Return (x, y) of the center of cell containing provided text 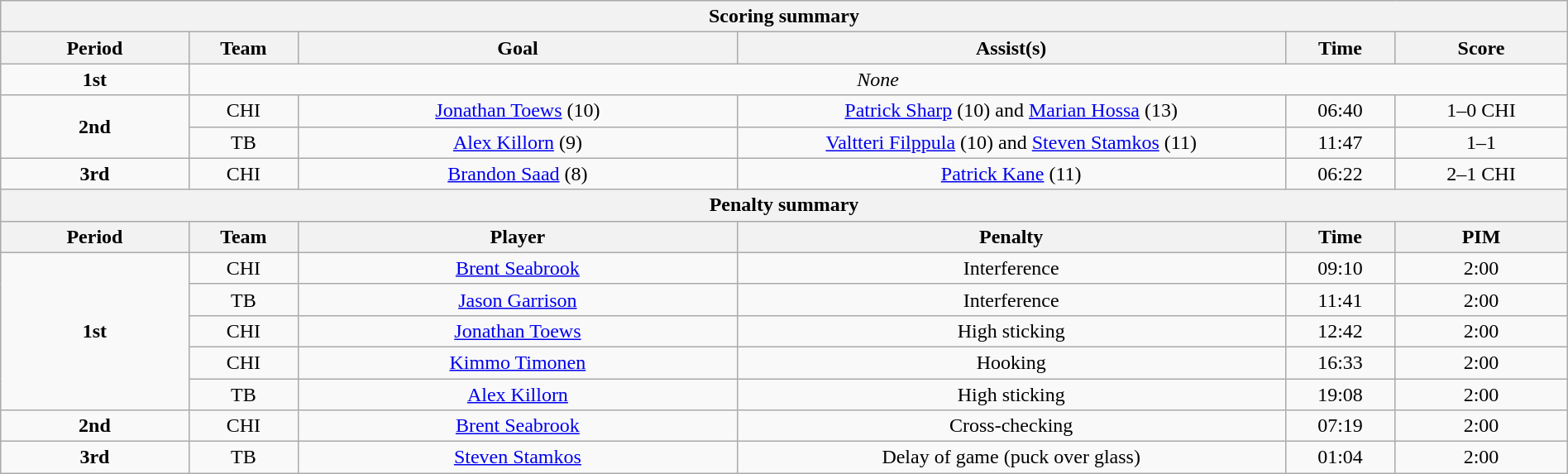
Assist(s) (1011, 48)
Scoring summary (784, 17)
Brandon Saad (8) (518, 174)
1–1 (1481, 142)
Steven Stamkos (518, 457)
PIM (1481, 237)
12:42 (1340, 331)
Jonathan Toews (10) (518, 111)
11:41 (1340, 299)
Cross-checking (1011, 426)
Valtteri Filppula (10) and Steven Stamkos (11) (1011, 142)
None (878, 79)
09:10 (1340, 268)
06:22 (1340, 174)
Kimmo Timonen (518, 362)
2–1 CHI (1481, 174)
Goal (518, 48)
11:47 (1340, 142)
Player (518, 237)
Patrick Sharp (10) and Marian Hossa (13) (1011, 111)
Delay of game (puck over glass) (1011, 457)
01:04 (1340, 457)
Penalty (1011, 237)
16:33 (1340, 362)
Alex Killorn (9) (518, 142)
Alex Killorn (518, 395)
1–0 CHI (1481, 111)
Score (1481, 48)
Hooking (1011, 362)
07:19 (1340, 426)
19:08 (1340, 395)
Patrick Kane (11) (1011, 174)
06:40 (1340, 111)
Jason Garrison (518, 299)
Penalty summary (784, 205)
Jonathan Toews (518, 331)
